Return (x, y) of the center of cell containing provided text 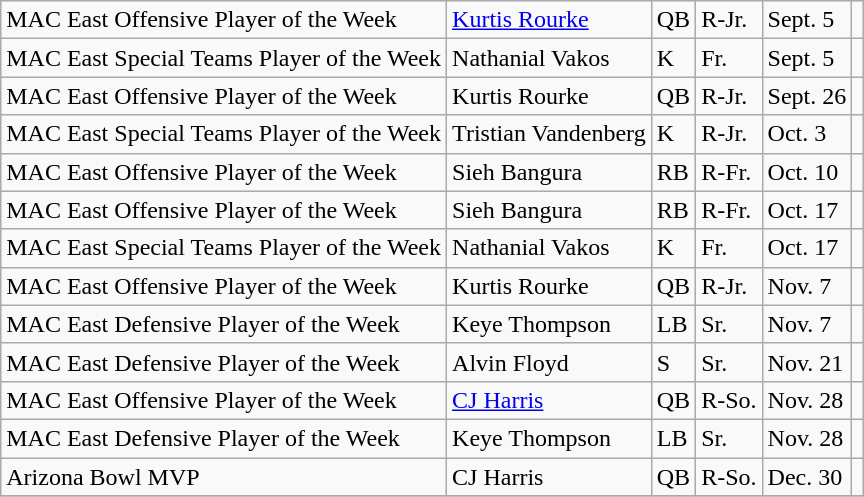
S (673, 362)
Oct. 10 (807, 172)
Nov. 21 (807, 362)
Sept. 26 (807, 96)
Dec. 30 (807, 477)
Arizona Bowl MVP (224, 477)
Alvin Floyd (550, 362)
Tristian Vandenberg (550, 134)
Oct. 3 (807, 134)
